Capture the cell that displays the provided text and extract its (x, y) central coordinate. 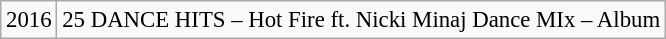
2016 (29, 20)
25 DANCE HITS – Hot Fire ft. Nicki Minaj Dance MIx – Album (362, 20)
